Extract the (X, Y) coordinate from the center of the cell holding the provided text.  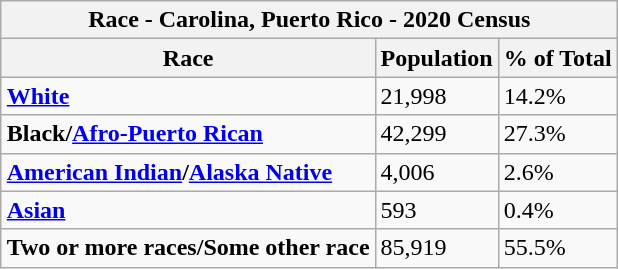
Population (436, 58)
55.5% (558, 248)
85,919 (436, 248)
4,006 (436, 172)
42,299 (436, 134)
White (188, 96)
Race - Carolina, Puerto Rico - 2020 Census (309, 20)
14.2% (558, 96)
American Indian/Alaska Native (188, 172)
0.4% (558, 210)
21,998 (436, 96)
593 (436, 210)
2.6% (558, 172)
% of Total (558, 58)
Black/Afro-Puerto Rican (188, 134)
27.3% (558, 134)
Race (188, 58)
Two or more races/Some other race (188, 248)
Asian (188, 210)
